Locate the cell with the specified text and output its (x, y) center coordinate. 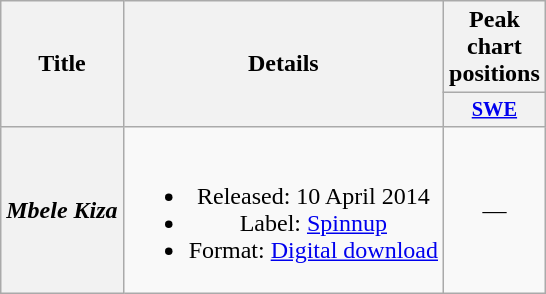
Title (62, 64)
— (495, 210)
Peak chart positions (495, 47)
Details (283, 64)
Released: 10 April 2014Label: SpinnupFormat: Digital download (283, 210)
SWE (495, 110)
Mbele Kiza (62, 210)
